Return the [x, y] coordinate for the center point of the cell that contains the specified text.  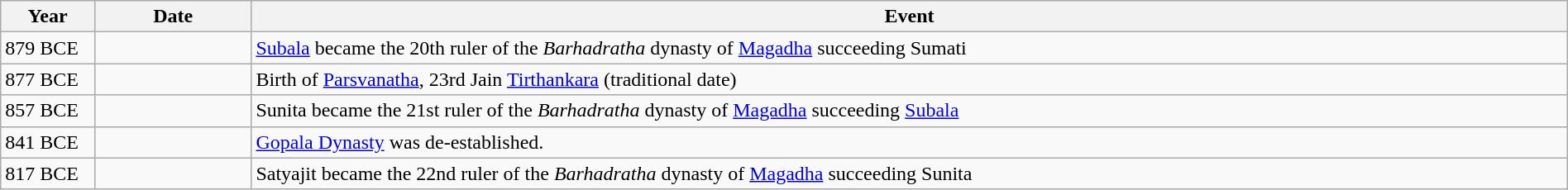
Satyajit became the 22nd ruler of the Barhadratha dynasty of Magadha succeeding Sunita [910, 173]
879 BCE [48, 48]
Date [172, 17]
Birth of Parsvanatha, 23rd Jain Tirthankara (traditional date) [910, 79]
Subala became the 20th ruler of the Barhadratha dynasty of Magadha succeeding Sumati [910, 48]
817 BCE [48, 173]
Gopala Dynasty was de-established. [910, 142]
Sunita became the 21st ruler of the Barhadratha dynasty of Magadha succeeding Subala [910, 111]
841 BCE [48, 142]
857 BCE [48, 111]
877 BCE [48, 79]
Year [48, 17]
Event [910, 17]
